From the cell containing the given text, extract its center point as [x, y] coordinate. 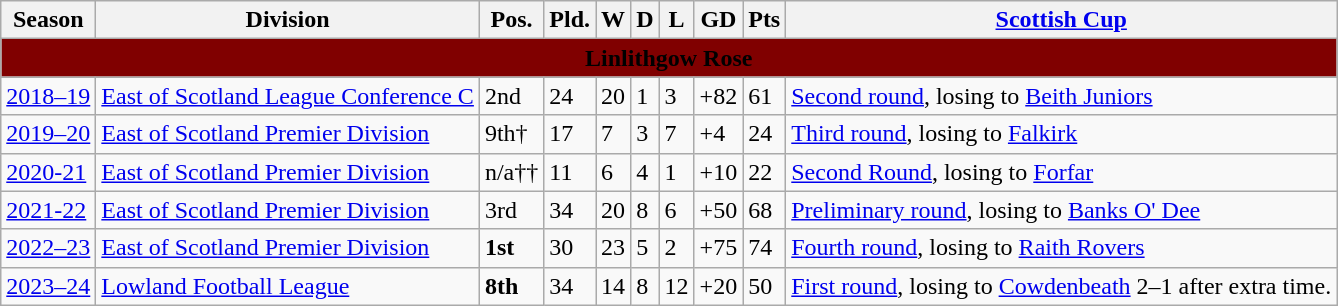
Second Round, losing to Forfar [1062, 172]
2023–24 [48, 286]
First round, losing to Cowdenbeath 2–1 after extra time. [1062, 286]
50 [764, 286]
Division [288, 20]
8th [511, 286]
+75 [718, 248]
Pld. [570, 20]
61 [764, 96]
68 [764, 210]
2 [676, 248]
4 [645, 172]
+50 [718, 210]
2022–23 [48, 248]
East of Scotland League Conference C [288, 96]
2nd [511, 96]
2021-22 [48, 210]
+82 [718, 96]
W [614, 20]
17 [570, 134]
Fourth round, losing to Raith Rovers [1062, 248]
Third round, losing to Falkirk [1062, 134]
23 [614, 248]
Second round, losing to Beith Juniors [1062, 96]
Lowland Football League [288, 286]
Pts [764, 20]
2019–20 [48, 134]
Pos. [511, 20]
1st [511, 248]
22 [764, 172]
14 [614, 286]
L [676, 20]
9th† [511, 134]
12 [676, 286]
30 [570, 248]
D [645, 20]
11 [570, 172]
2020-21 [48, 172]
+4 [718, 134]
Season [48, 20]
3rd [511, 210]
Linlithgow Rose [669, 58]
74 [764, 248]
n/a†† [511, 172]
5 [645, 248]
+20 [718, 286]
+10 [718, 172]
Scottish Cup [1062, 20]
GD [718, 20]
2018–19 [48, 96]
Preliminary round, losing to Banks O' Dee [1062, 210]
